Capture the cell that displays the provided text and extract its (x, y) central coordinate. 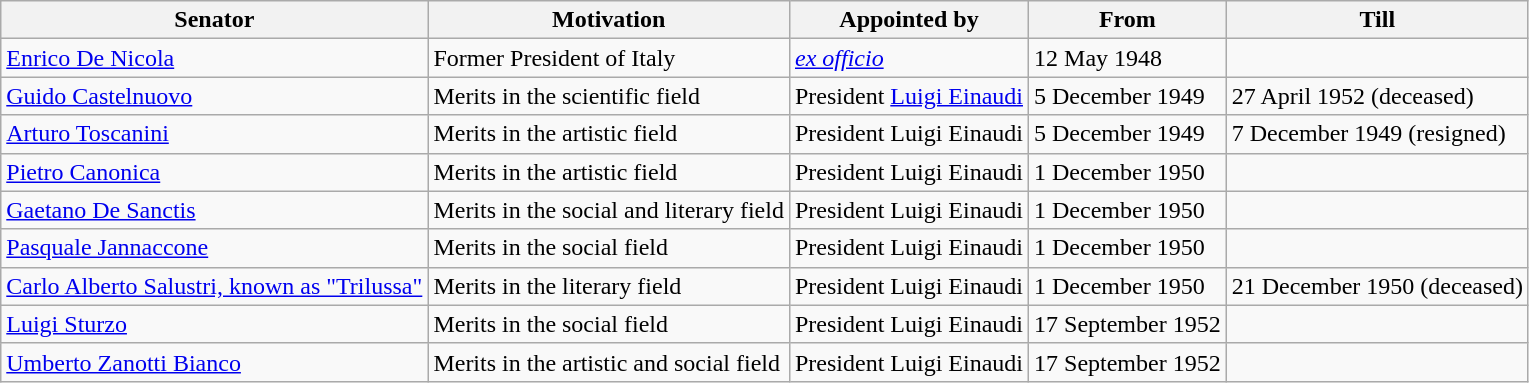
Umberto Zanotti Bianco (214, 362)
7 December 1949 (resigned) (1377, 134)
Arturo Toscanini (214, 134)
Till (1377, 20)
ex officio (908, 58)
From (1128, 20)
Appointed by (908, 20)
Enrico De Nicola (214, 58)
Former President of Italy (609, 58)
Merits in the social and literary field (609, 210)
Pasquale Jannaccone (214, 248)
Luigi Sturzo (214, 324)
27 April 1952 (deceased) (1377, 96)
Gaetano De Sanctis (214, 210)
12 May 1948 (1128, 58)
Guido Castelnuovo (214, 96)
Carlo Alberto Salustri, known as "Trilussa" (214, 286)
Merits in the literary field (609, 286)
Motivation (609, 20)
Senator (214, 20)
Merits in the scientific field (609, 96)
Merits in the artistic and social field (609, 362)
21 December 1950 (deceased) (1377, 286)
Pietro Canonica (214, 172)
